Search for the cell housing the specified text and yield its (X, Y) center coordinate. 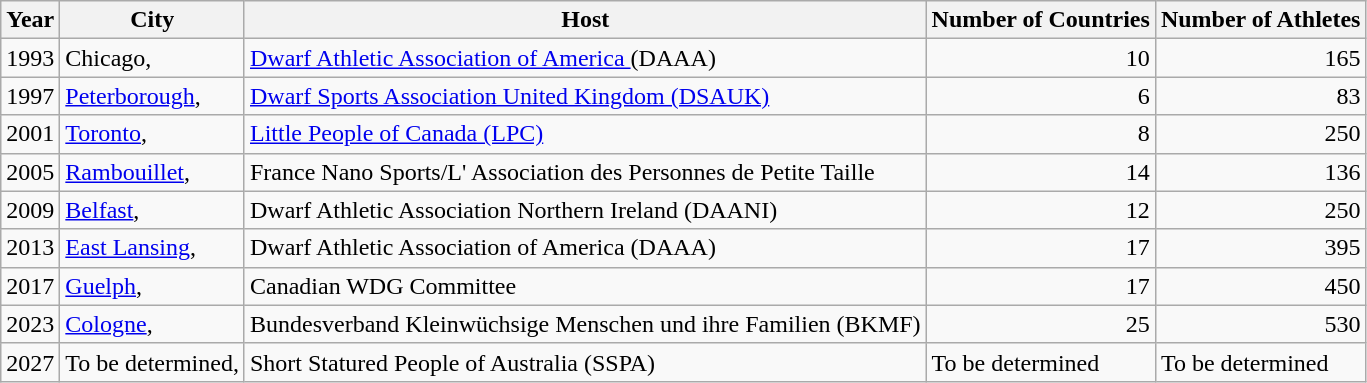
25 (1040, 324)
East Lansing, (152, 248)
Belfast, (152, 210)
Number of Athletes (1260, 20)
395 (1260, 248)
14 (1040, 172)
City (152, 20)
2013 (30, 248)
1997 (30, 96)
France Nano Sports/L' Association des Personnes de Petite Taille (585, 172)
530 (1260, 324)
Guelph, (152, 286)
2023 (30, 324)
136 (1260, 172)
1993 (30, 58)
10 (1040, 58)
Short Statured People of Australia (SSPA) (585, 362)
Chicago, (152, 58)
12 (1040, 210)
2005 (30, 172)
2009 (30, 210)
2027 (30, 362)
Peterborough, (152, 96)
165 (1260, 58)
Host (585, 20)
2017 (30, 286)
Dwarf Athletic Association Northern Ireland (DAANI) (585, 210)
Rambouillet, (152, 172)
Cologne, (152, 324)
2001 (30, 134)
Canadian WDG Committee (585, 286)
Year (30, 20)
Toronto, (152, 134)
8 (1040, 134)
Dwarf Sports Association United Kingdom (DSAUK) (585, 96)
450 (1260, 286)
83 (1260, 96)
Number of Countries (1040, 20)
Little People of Canada (LPC) (585, 134)
Bundesverband Kleinwüchsige Menschen und ihre Familien (BKMF) (585, 324)
To be determined, (152, 362)
6 (1040, 96)
